From the cell containing the given text, extract its center point as [x, y] coordinate. 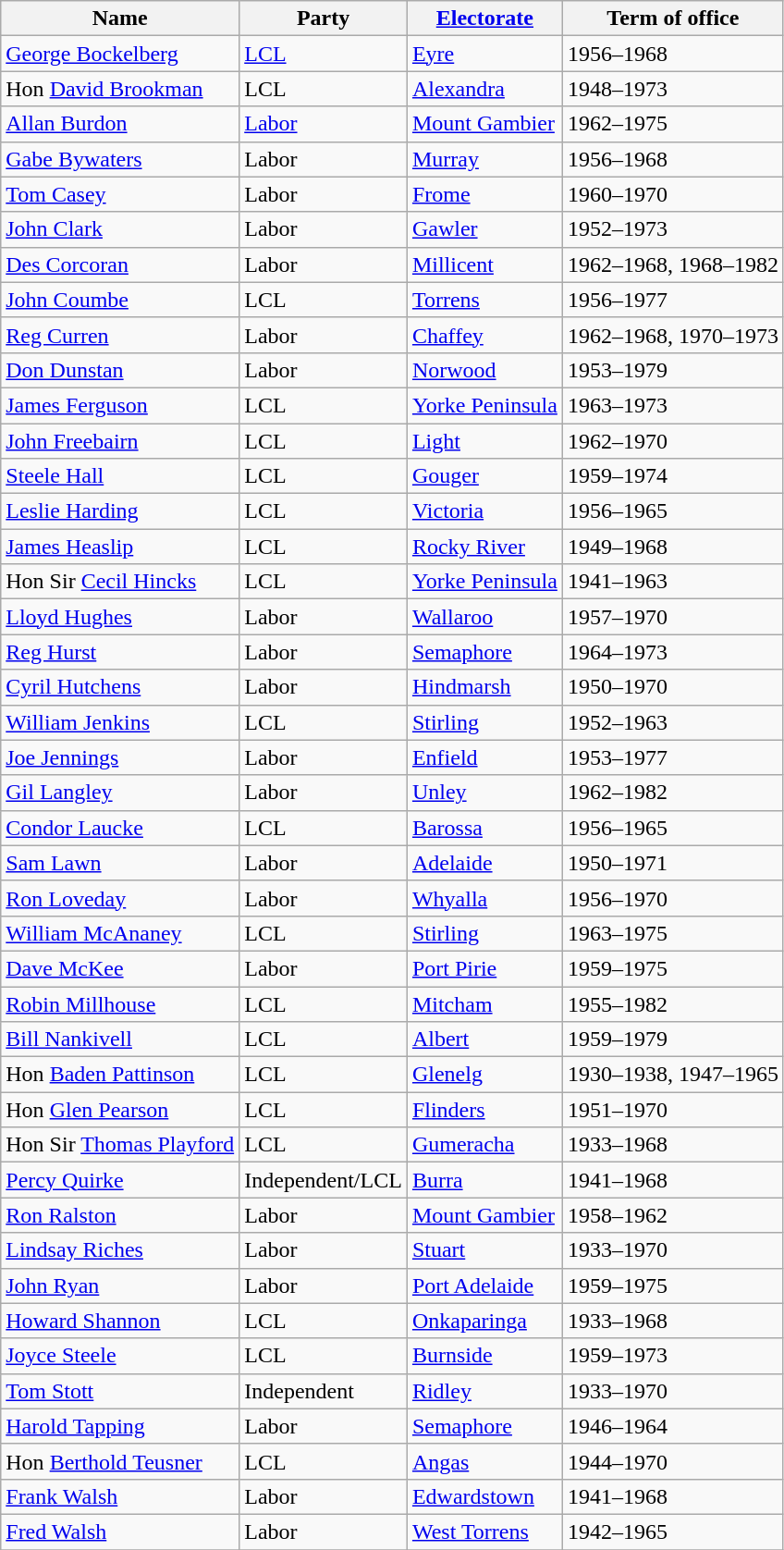
Mitcham [484, 1003]
1958–1962 [673, 1215]
Albert [484, 1039]
Percy Quirke [120, 1180]
Burra [484, 1180]
Tom Casey [120, 194]
Victoria [484, 511]
1962–1982 [673, 793]
1962–1968, 1968–1982 [673, 264]
Frank Walsh [120, 1496]
Bill Nankivell [120, 1039]
Ron Ralston [120, 1215]
1950–1971 [673, 863]
Joe Jennings [120, 757]
John Ryan [120, 1286]
1948–1973 [673, 89]
1944–1970 [673, 1461]
1956–1970 [673, 898]
Light [484, 441]
1959–1973 [673, 1356]
Hon Sir Cecil Hincks [120, 582]
Alexandra [484, 89]
1962–1968, 1970–1973 [673, 335]
Fred Walsh [120, 1532]
Lloyd Hughes [120, 617]
James Heaslip [120, 547]
Howard Shannon [120, 1321]
Glenelg [484, 1075]
John Clark [120, 229]
Barossa [484, 828]
Steele Hall [120, 476]
Port Adelaide [484, 1286]
Gouger [484, 476]
Flinders [484, 1110]
Ron Loveday [120, 898]
William McAnaney [120, 933]
Burnside [484, 1356]
Term of office [673, 18]
West Torrens [484, 1532]
1953–1977 [673, 757]
Gawler [484, 229]
Unley [484, 793]
1950–1970 [673, 687]
Robin Millhouse [120, 1003]
Reg Curren [120, 335]
Tom Stott [120, 1391]
Lindsay Riches [120, 1250]
Independent [324, 1391]
1955–1982 [673, 1003]
John Freebairn [120, 441]
Gumeracha [484, 1145]
William Jenkins [120, 722]
James Ferguson [120, 405]
Des Corcoran [120, 264]
1949–1968 [673, 547]
1946–1964 [673, 1426]
George Bockelberg [120, 54]
Joyce Steele [120, 1356]
1959–1974 [673, 476]
Allan Burdon [120, 124]
1962–1970 [673, 441]
1963–1973 [673, 405]
Hon Berthold Teusner [120, 1461]
Enfield [484, 757]
1952–1963 [673, 722]
Angas [484, 1461]
Edwardstown [484, 1496]
Whyalla [484, 898]
Dave McKee [120, 968]
1959–1979 [673, 1039]
Chaffey [484, 335]
Harold Tapping [120, 1426]
Stuart [484, 1250]
Name [120, 18]
Don Dunstan [120, 370]
Sam Lawn [120, 863]
Hon Baden Pattinson [120, 1075]
Ridley [484, 1391]
Millicent [484, 264]
1956–1977 [673, 300]
Reg Hurst [120, 652]
1930–1938, 1947–1965 [673, 1075]
Independent/LCL [324, 1180]
Murray [484, 159]
1941–1963 [673, 582]
Eyre [484, 54]
John Coumbe [120, 300]
1953–1979 [673, 370]
1962–1975 [673, 124]
1964–1973 [673, 652]
Gabe Bywaters [120, 159]
Condor Laucke [120, 828]
Party [324, 18]
Cyril Hutchens [120, 687]
Norwood [484, 370]
1960–1970 [673, 194]
Torrens [484, 300]
Port Pirie [484, 968]
Hon David Brookman [120, 89]
1963–1975 [673, 933]
Leslie Harding [120, 511]
Gil Langley [120, 793]
Rocky River [484, 547]
Adelaide [484, 863]
Hon Sir Thomas Playford [120, 1145]
Frome [484, 194]
Electorate [484, 18]
Onkaparinga [484, 1321]
Wallaroo [484, 617]
1952–1973 [673, 229]
1942–1965 [673, 1532]
1957–1970 [673, 617]
1951–1970 [673, 1110]
Hon Glen Pearson [120, 1110]
Hindmarsh [484, 687]
